For the text-containing cell, return its midpoint in (x, y) coordinate format. 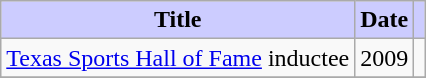
Title (178, 20)
Date (384, 20)
Texas Sports Hall of Fame inductee (178, 58)
2009 (384, 58)
